For the text-containing cell, return its midpoint in [x, y] coordinate format. 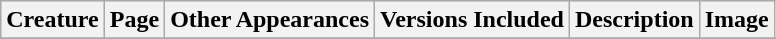
Image [736, 20]
Page [134, 20]
Other Appearances [270, 20]
Creature [52, 20]
Versions Included [472, 20]
Description [634, 20]
